Provide the [X, Y] coordinate of the cell's center where the given text is located.  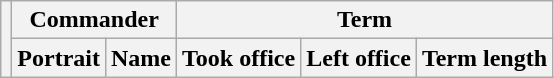
Took office [239, 58]
Commander [94, 20]
Term length [484, 58]
Name [140, 58]
Portrait [59, 58]
Left office [359, 58]
Term [365, 20]
